Return the [x, y] coordinate for the center point of the cell that contains the specified text.  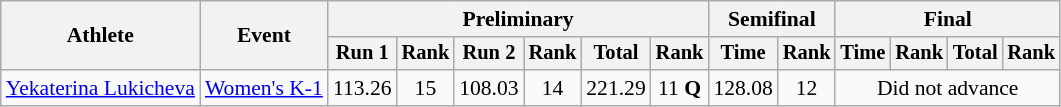
Yekaterina Lukicheva [100, 88]
Semifinal [772, 19]
Event [264, 36]
113.26 [362, 88]
12 [807, 88]
Preliminary [518, 19]
Women's K-1 [264, 88]
11 Q [680, 88]
Did not advance [948, 88]
Run 1 [362, 54]
Run 2 [488, 54]
Athlete [100, 36]
Final [948, 19]
221.29 [616, 88]
15 [426, 88]
128.08 [742, 88]
14 [553, 88]
108.03 [488, 88]
